Find where the given text appears and provide that cell's center as [x, y] coordinate. 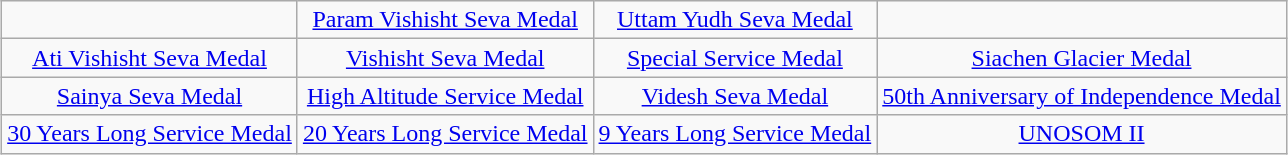
Videsh Seva Medal [735, 96]
Sainya Seva Medal [150, 96]
Siachen Glacier Medal [1082, 58]
Ati Vishisht Seva Medal [150, 58]
Special Service Medal [735, 58]
30 Years Long Service Medal [150, 134]
Param Vishisht Seva Medal [445, 20]
Vishisht Seva Medal [445, 58]
High Altitude Service Medal [445, 96]
20 Years Long Service Medal [445, 134]
50th Anniversary of Independence Medal [1082, 96]
9 Years Long Service Medal [735, 134]
Uttam Yudh Seva Medal [735, 20]
UNOSOM II [1082, 134]
